Find where the given text appears and provide that cell's center as [x, y] coordinate. 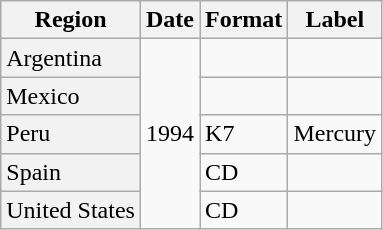
Mexico [71, 96]
Spain [71, 172]
1994 [170, 134]
K7 [244, 134]
Peru [71, 134]
Argentina [71, 58]
United States [71, 210]
Mercury [335, 134]
Label [335, 20]
Date [170, 20]
Format [244, 20]
Region [71, 20]
